Pinpoint the cell where the given text exists, returning its (X, Y) midpoint coordinate. 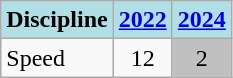
2 (202, 58)
12 (142, 58)
Speed (57, 58)
Discipline (57, 20)
2022 (142, 20)
2024 (202, 20)
